Determine the [x, y] coordinate at the center of the cell enclosing the given text.  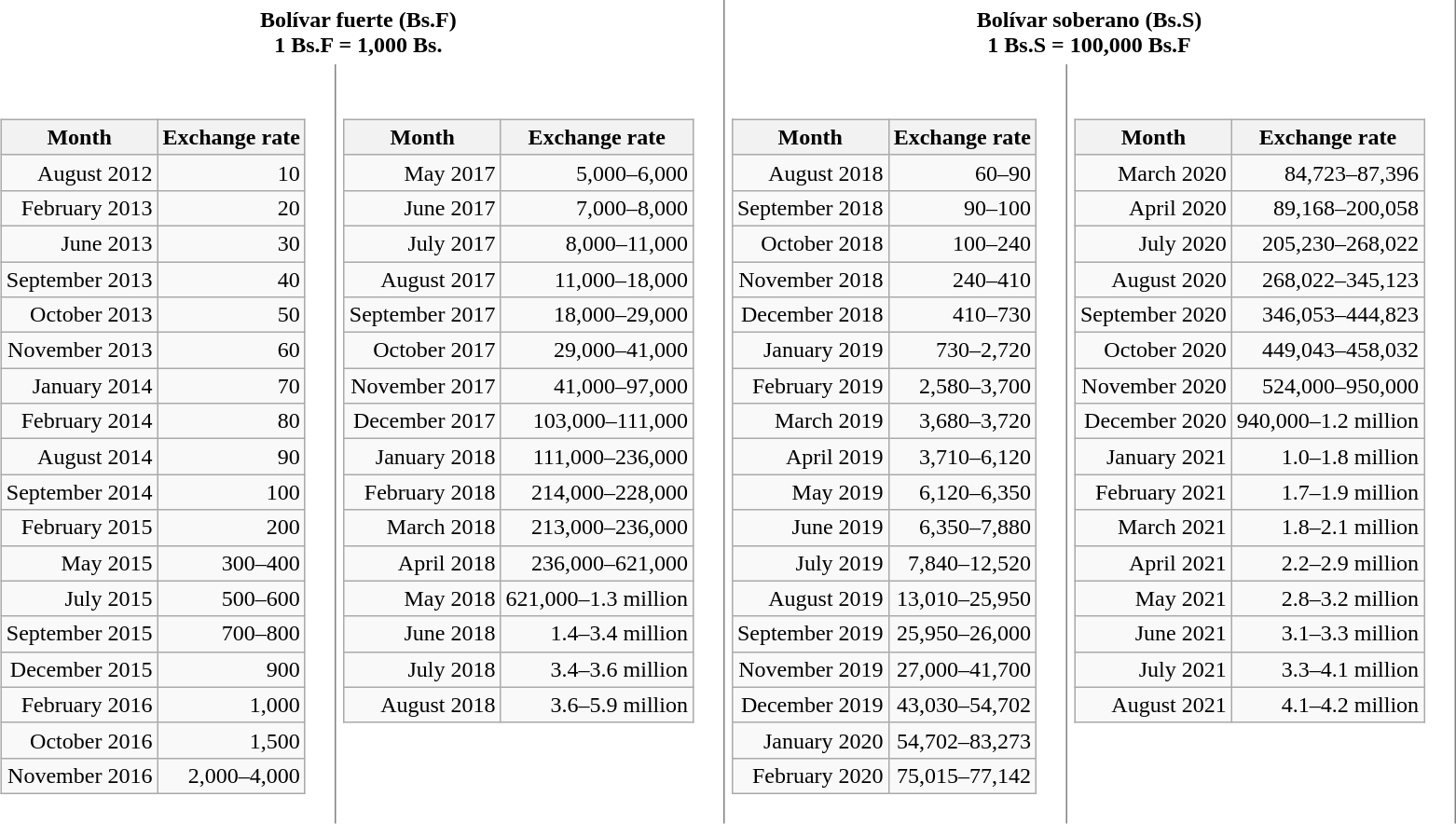
March 2020 [1153, 172]
November 2013 [79, 350]
May 2018 [422, 598]
June 2018 [422, 634]
November 2019 [810, 669]
May 2021 [1153, 598]
August 2020 [1153, 279]
90–100 [962, 208]
March 2021 [1153, 528]
October 2020 [1153, 350]
100 [231, 492]
April 2018 [422, 563]
50 [231, 315]
900 [231, 669]
June 2021 [1153, 634]
70 [231, 386]
September 2017 [422, 315]
10 [231, 172]
June 2019 [810, 528]
November 2018 [810, 279]
August 2021 [1153, 705]
August 2019 [810, 598]
January 2018 [422, 457]
3.6–5.9 million [597, 705]
2.8–3.2 million [1327, 598]
September 2013 [79, 279]
6,350–7,880 [962, 528]
29,000–41,000 [597, 350]
February 2013 [79, 208]
July 2015 [79, 598]
1.8–2.1 million [1327, 528]
13,010–25,950 [962, 598]
April 2019 [810, 457]
March 2019 [810, 421]
730–2,720 [962, 350]
September 2019 [810, 634]
7,840–12,520 [962, 563]
410–730 [962, 315]
54,702–83,273 [962, 740]
January 2019 [810, 350]
January 2020 [810, 740]
240–410 [962, 279]
3.1–3.3 million [1327, 634]
July 2019 [810, 563]
7,000–8,000 [597, 208]
3,680–3,720 [962, 421]
940,000–1.2 million [1327, 421]
1,000 [231, 705]
September 2018 [810, 208]
February 2018 [422, 492]
200 [231, 528]
40 [231, 279]
May 2015 [79, 563]
89,168–200,058 [1327, 208]
500–600 [231, 598]
4.1–4.2 million [1327, 705]
1.7–1.9 million [1327, 492]
1.4–3.4 million [597, 634]
February 2021 [1153, 492]
18,000–29,000 [597, 315]
700–800 [231, 634]
February 2014 [79, 421]
October 2016 [79, 740]
November 2020 [1153, 386]
449,043–458,032 [1327, 350]
May 2017 [422, 172]
60–90 [962, 172]
3.3–4.1 million [1327, 669]
October 2013 [79, 315]
April 2020 [1153, 208]
90 [231, 457]
2,000–4,000 [231, 776]
December 2017 [422, 421]
3.4–3.6 million [597, 669]
5,000–6,000 [597, 172]
September 2015 [79, 634]
300–400 [231, 563]
103,000–111,000 [597, 421]
December 2015 [79, 669]
60 [231, 350]
80 [231, 421]
January 2014 [79, 386]
February 2016 [79, 705]
June 2013 [79, 243]
July 2020 [1153, 243]
November 2017 [422, 386]
March 2018 [422, 528]
May 2019 [810, 492]
June 2017 [422, 208]
8,000–11,000 [597, 243]
1.0–1.8 million [1327, 457]
3,710–6,120 [962, 457]
December 2018 [810, 315]
February 2019 [810, 386]
January 2021 [1153, 457]
214,000–228,000 [597, 492]
6,120–6,350 [962, 492]
Bolívar soberano (Bs.S) 1 Bs.S = 100,000 Bs.F [1089, 32]
30 [231, 243]
346,053–444,823 [1327, 315]
20 [231, 208]
November 2016 [79, 776]
524,000–950,000 [1327, 386]
213,000–236,000 [597, 528]
July 2017 [422, 243]
August 2014 [79, 457]
February 2020 [810, 776]
43,030–54,702 [962, 705]
84,723–87,396 [1327, 172]
2,580–3,700 [962, 386]
25,950–26,000 [962, 634]
268,022–345,123 [1327, 279]
27,000–41,700 [962, 669]
August 2017 [422, 279]
October 2018 [810, 243]
August 2012 [79, 172]
September 2014 [79, 492]
December 2020 [1153, 421]
2.2–2.9 million [1327, 563]
July 2018 [422, 669]
205,230–268,022 [1327, 243]
100–240 [962, 243]
11,000–18,000 [597, 279]
October 2017 [422, 350]
July 2021 [1153, 669]
February 2015 [79, 528]
September 2020 [1153, 315]
April 2021 [1153, 563]
111,000–236,000 [597, 457]
236,000–621,000 [597, 563]
75,015–77,142 [962, 776]
December 2019 [810, 705]
41,000–97,000 [597, 386]
1,500 [231, 740]
621,000–1.3 million [597, 598]
